Scan for the cell matching the given text and deliver its (x, y) coordinate at center. 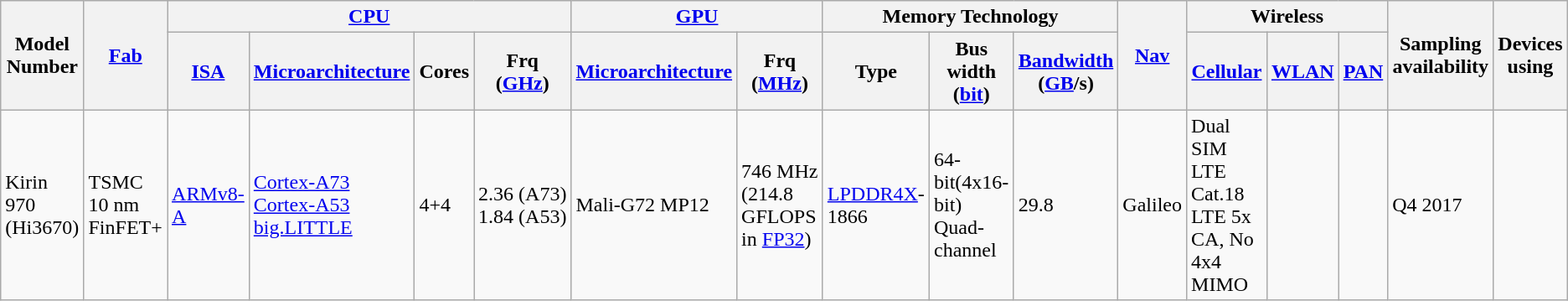
CPU (369, 17)
Cellular (1227, 71)
Bandwidth (GB/s) (1065, 71)
Cores (444, 71)
Model Number (42, 55)
TSMC 10 nm FinFET+ (126, 205)
29.8 (1065, 205)
4+4 (444, 205)
Frq (GHz) (523, 71)
Wireless (1287, 17)
Type (876, 71)
746 MHz(214.8 GFLOPS in FP32) (781, 205)
GPU (697, 17)
Nav (1153, 55)
Frq (MHz) (781, 71)
Kirin 970 (Hi3670) (42, 205)
Dual SIM LTE Cat.18 LTE 5x CA, No 4x4 MIMO (1227, 205)
64-bit(4x16-bit) Quad-channel (972, 205)
ARMv8-A (209, 205)
Galileo (1153, 205)
LPDDR4X-1866 (876, 205)
Sampling availability (1441, 55)
WLAN (1302, 71)
Bus width (bit) (972, 71)
Cortex-A73 Cortex-A53 big.LITTLE (332, 205)
2.36 (A73)1.84 (A53) (523, 205)
Mali-G72 MP12 (654, 205)
PAN (1364, 71)
Q4 2017 (1441, 205)
Devices using (1531, 55)
Fab (126, 55)
ISA (209, 71)
Memory Technology (970, 17)
